Output the (X, Y) coordinate of the center of the cell containing the given text.  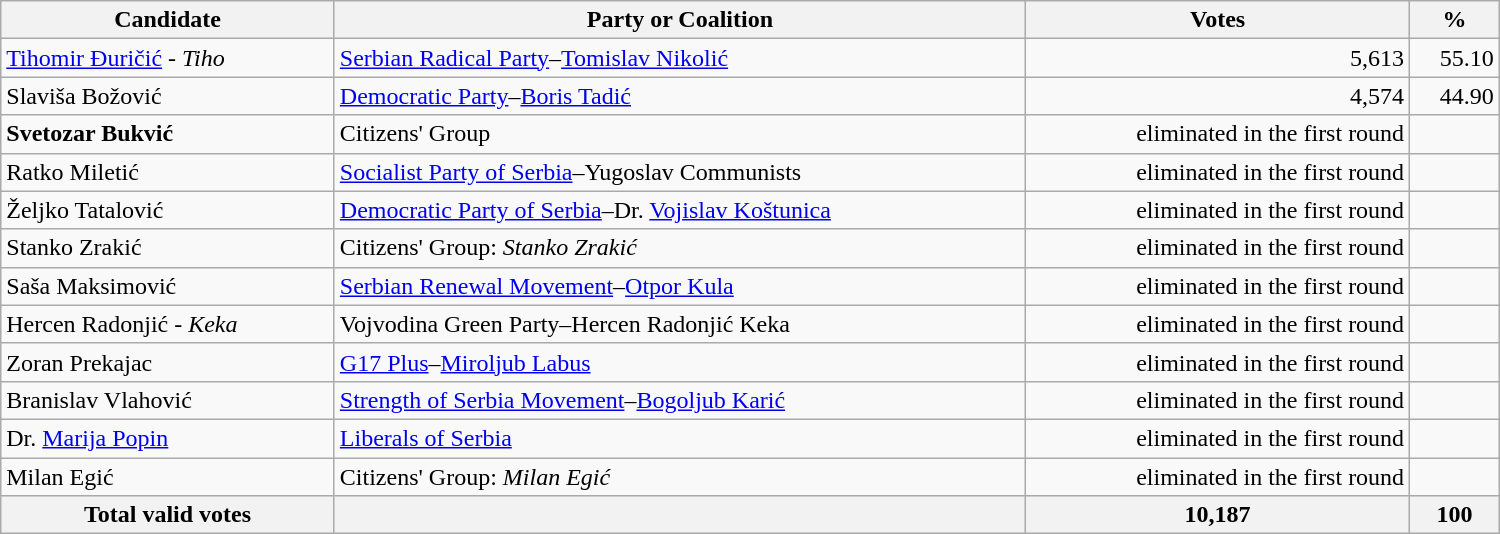
Zoran Prekajac (168, 362)
Democratic Party–Boris Tadić (680, 96)
Dr. Marija Popin (168, 438)
4,574 (1218, 96)
Branislav Vlahović (168, 400)
Ratko Miletić (168, 172)
44.90 (1455, 96)
Slaviša Božović (168, 96)
Party or Coalition (680, 20)
Željko Tatalović (168, 210)
Svetozar Bukvić (168, 134)
Socialist Party of Serbia–Yugoslav Communists (680, 172)
Serbian Radical Party–Tomislav Nikolić (680, 58)
G17 Plus–Miroljub Labus (680, 362)
Citizens' Group: Stanko Zrakić (680, 248)
Strength of Serbia Movement–Bogoljub Karić (680, 400)
10,187 (1218, 515)
Votes (1218, 20)
Citizens' Group (680, 134)
Vojvodina Green Party–Hercen Radonjić Keka (680, 324)
Total valid votes (168, 515)
100 (1455, 515)
5,613 (1218, 58)
Serbian Renewal Movement–Otpor Kula (680, 286)
Saša Maksimović (168, 286)
Candidate (168, 20)
Tihomir Đuričić - Tiho (168, 58)
Citizens' Group: Milan Egić (680, 477)
Milan Egić (168, 477)
Stanko Zrakić (168, 248)
55.10 (1455, 58)
Democratic Party of Serbia–Dr. Vojislav Koštunica (680, 210)
Liberals of Serbia (680, 438)
% (1455, 20)
Hercen Radonjić - Keka (168, 324)
